Detect which cell encompasses the target text, then output its [x, y] center coordinate. 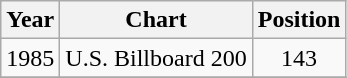
Year [30, 20]
1985 [30, 58]
U.S. Billboard 200 [156, 58]
143 [299, 58]
Chart [156, 20]
Position [299, 20]
